Pinpoint the cell where the given text exists, returning its [x, y] midpoint coordinate. 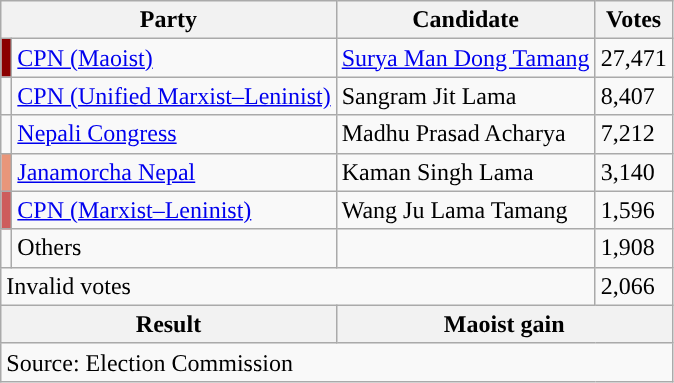
Invalid votes [298, 286]
Source: Election Commission [336, 362]
1,908 [634, 248]
1,596 [634, 210]
27,471 [634, 58]
CPN (Maoist) [174, 58]
Result [168, 324]
Kaman Singh Lama [466, 172]
Sangram Jit Lama [466, 96]
Votes [634, 20]
CPN (Unified Marxist–Leninist) [174, 96]
Nepali Congress [174, 134]
Madhu Prasad Acharya [466, 134]
Candidate [466, 20]
Party [168, 20]
3,140 [634, 172]
CPN (Marxist–Leninist) [174, 210]
Surya Man Dong Tamang [466, 58]
Others [174, 248]
7,212 [634, 134]
Wang Ju Lama Tamang [466, 210]
Janamorcha Nepal [174, 172]
8,407 [634, 96]
2,066 [634, 286]
Maoist gain [504, 324]
